Identify which cell holds the provided text, then report its [x, y] central coordinate. 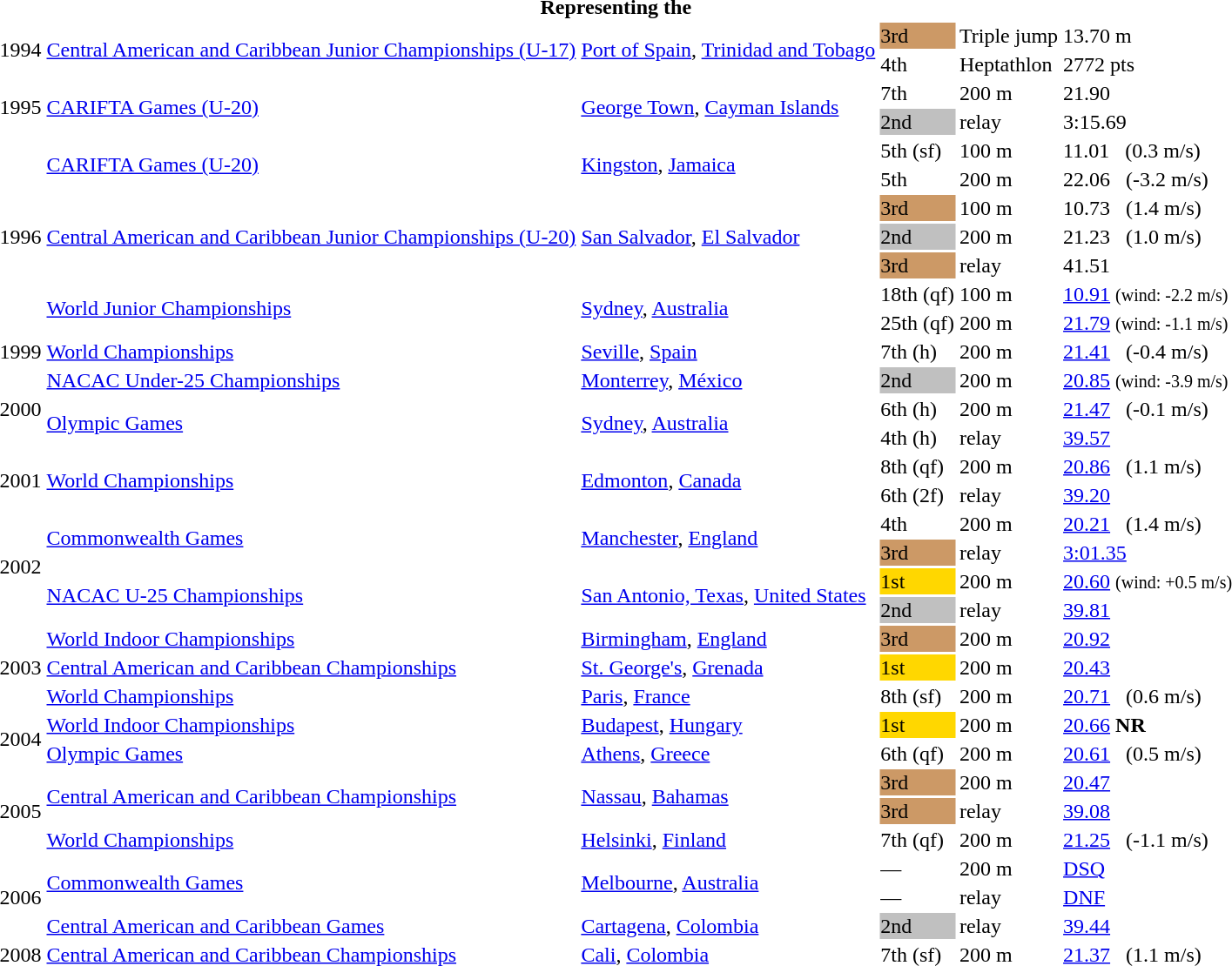
Cartagena, Colombia [728, 926]
George Town, Cayman Islands [728, 108]
Nassau, Bahamas [728, 797]
6th (qf) [918, 754]
Central American and Caribbean Junior Championships (U-20) [312, 237]
Paris, France [728, 696]
Port of Spain, Trinidad and Tobago [728, 50]
Heptathlon [1008, 64]
7th (h) [918, 352]
Budapest, Hungary [728, 725]
World Junior Championships [312, 308]
Edmonton, Canada [728, 480]
6th (2f) [918, 495]
San Salvador, El Salvador [728, 237]
San Antonio, Texas, United States [728, 595]
Athens, Greece [728, 754]
NACAC Under-25 Championships [312, 380]
8th (sf) [918, 696]
Monterrey, México [728, 380]
NACAC U-25 Championships [312, 595]
8th (qf) [918, 466]
Seville, Spain [728, 352]
Melbourne, Australia [728, 882]
6th (h) [918, 409]
Kingston, Jamaica [728, 165]
Manchester, England [728, 538]
25th (qf) [918, 323]
Central American and Caribbean Junior Championships (U-17) [312, 50]
4th (h) [918, 438]
7th (qf) [918, 840]
18th (qf) [918, 294]
Helsinki, Finland [728, 840]
Birmingham, England [728, 639]
5th [918, 179]
St. George's, Grenada [728, 667]
Triple jump [1008, 36]
5th (sf) [918, 151]
Central American and Caribbean Games [312, 926]
7th [918, 93]
